Extract the (x, y) coordinate from the center of the cell holding the provided text.  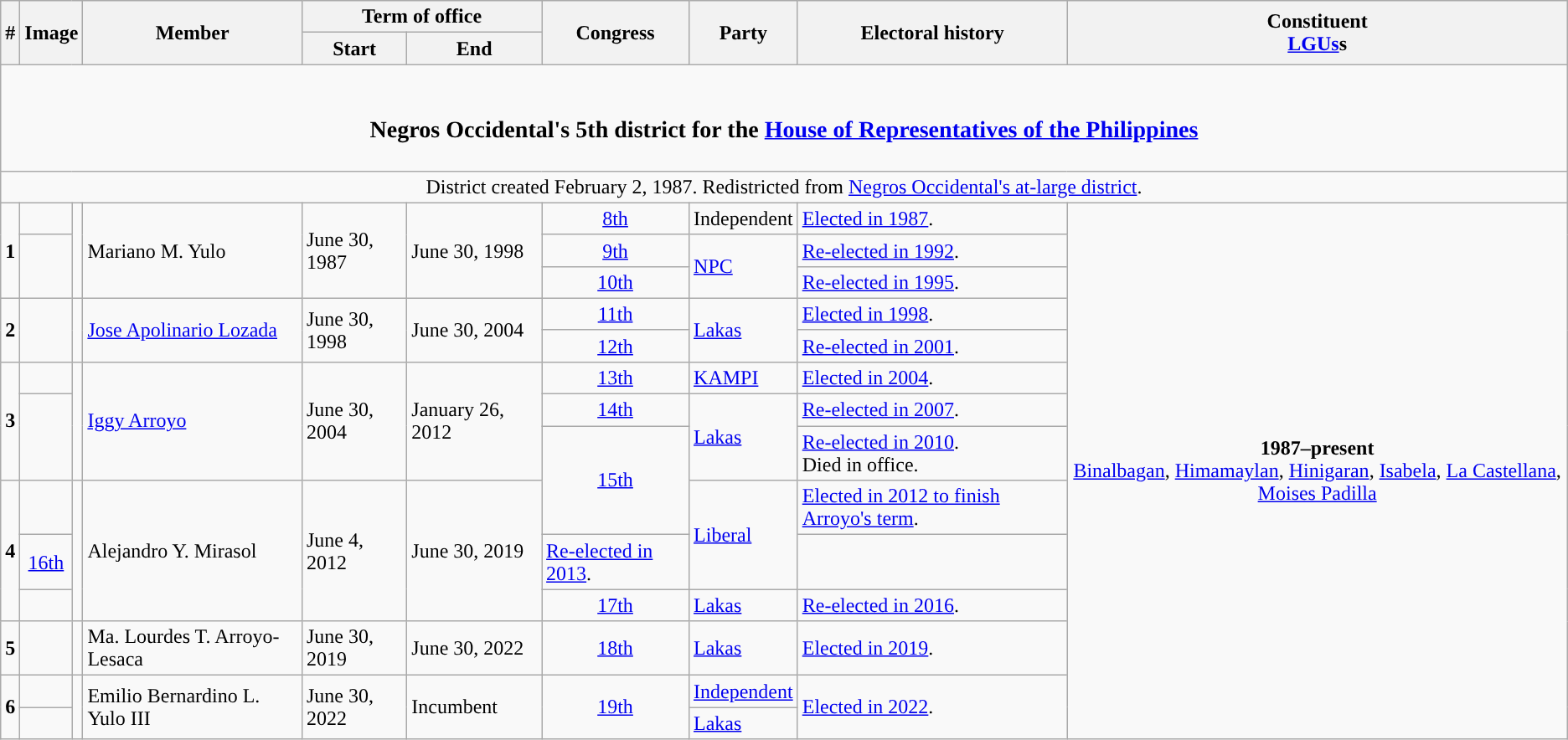
4 (10, 551)
Elected in 2012 to finish Arroyo's term. (932, 507)
Re-elected in 1992. (932, 250)
Jose Apolinario Lozada (193, 330)
Party (744, 33)
Re-elected in 2001. (932, 346)
Elected in 2019. (932, 648)
16th (46, 563)
18th (616, 648)
Incumbent (474, 707)
Re-elected in 2007. (932, 410)
Electoral history (932, 33)
ConstituentLGUss (1317, 33)
13th (616, 378)
Mariano M. Yulo (193, 250)
5 (10, 648)
NPC (744, 266)
June 30, 1987 (353, 250)
1987–presentBinalbagan, Himamaylan, Hinigaran, Isabela, La Castellana, Moises Padilla (1317, 470)
June 4, 2012 (353, 551)
10th (616, 282)
District created February 2, 1987. Redistricted from Negros Occidental's at-large district. (784, 187)
Term of office (421, 17)
KAMPI (744, 378)
1 (10, 250)
19th (616, 707)
14th (616, 410)
11th (616, 314)
Member (193, 33)
Re-elected in 2010.Died in office. (932, 454)
Negros Occidental's 5th district for the House of Representatives of the Philippines (784, 117)
17th (616, 605)
Liberal (744, 535)
Re-elected in 2016. (932, 605)
Start (353, 49)
Iggy Arroyo (193, 420)
Image (52, 33)
Elected in 2004. (932, 378)
Elected in 2022. (932, 707)
January 26, 2012 (474, 420)
12th (616, 346)
End (474, 49)
# (10, 33)
Elected in 1987. (932, 218)
Emilio Bernardino L. Yulo III (193, 707)
Alejandro Y. Mirasol (193, 551)
Congress (616, 33)
6 (10, 707)
9th (616, 250)
Elected in 1998. (932, 314)
8th (616, 218)
Re-elected in 1995. (932, 282)
Ma. Lourdes T. Arroyo-Lesaca (193, 648)
15th (616, 480)
2 (10, 330)
3 (10, 420)
Re-elected in 2013. (616, 563)
